Provide the [X, Y] coordinate of the cell's center where the given text is located.  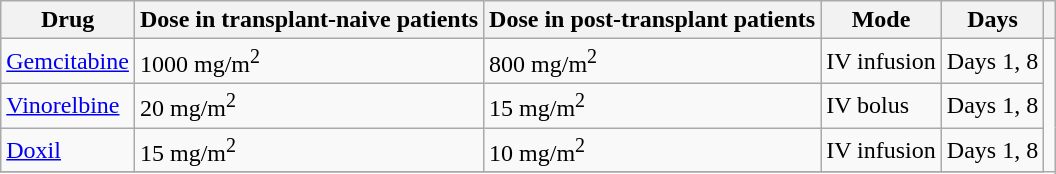
1000 mg/m2 [308, 62]
800 mg/m2 [652, 62]
Dose in transplant-naive patients [308, 20]
Vinorelbine [68, 106]
Drug [68, 20]
Doxil [68, 150]
Mode [882, 20]
10 mg/m2 [652, 150]
20 mg/m2 [308, 106]
IV bolus [882, 106]
Gemcitabine [68, 62]
Dose in post-transplant patients [652, 20]
Days [992, 20]
